From the cell containing the given text, extract its center point as [X, Y] coordinate. 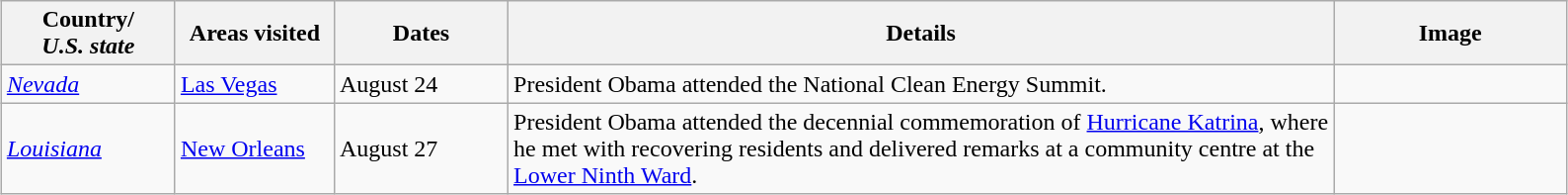
Areas visited [255, 34]
Image [1450, 34]
Country/U.S. state [88, 34]
New Orleans [255, 148]
Louisiana [88, 148]
Details [921, 34]
President Obama attended the National Clean Energy Summit. [921, 84]
Dates [421, 34]
Nevada [88, 84]
Las Vegas [255, 84]
August 27 [421, 148]
August 24 [421, 84]
